Return the (X, Y) coordinate for the center point of the cell that contains the specified text.  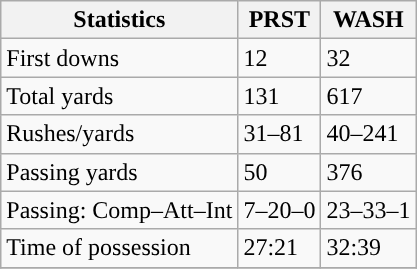
12 (280, 58)
WASH (368, 20)
Time of possession (120, 248)
Total yards (120, 96)
7–20–0 (280, 210)
23–33–1 (368, 210)
31–81 (280, 134)
617 (368, 96)
376 (368, 172)
PRST (280, 20)
27:21 (280, 248)
Rushes/yards (120, 134)
131 (280, 96)
50 (280, 172)
First downs (120, 58)
Passing yards (120, 172)
32 (368, 58)
Statistics (120, 20)
Passing: Comp–Att–Int (120, 210)
32:39 (368, 248)
40–241 (368, 134)
